Return the [x, y] coordinate for the center point of the cell that contains the specified text.  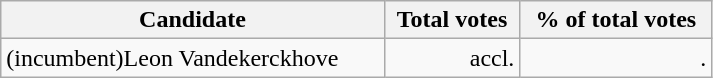
Total votes [452, 20]
accl. [452, 58]
. [616, 58]
(incumbent)Leon Vandekerckhove [192, 58]
Candidate [192, 20]
% of total votes [616, 20]
